Extract the [x, y] coordinate from the center of the cell holding the provided text.  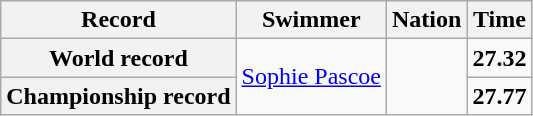
Record [118, 20]
World record [118, 58]
Championship record [118, 96]
27.32 [500, 58]
Sophie Pascoe [311, 77]
Swimmer [311, 20]
Time [500, 20]
Nation [426, 20]
27.77 [500, 96]
